Capture the cell that displays the provided text and extract its (X, Y) central coordinate. 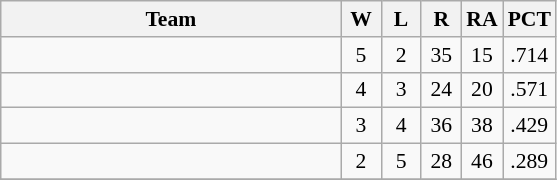
L (401, 19)
.571 (530, 90)
24 (441, 90)
R (441, 19)
20 (482, 90)
46 (482, 162)
.429 (530, 126)
.289 (530, 162)
28 (441, 162)
PCT (530, 19)
36 (441, 126)
38 (482, 126)
35 (441, 55)
15 (482, 55)
.714 (530, 55)
RA (482, 19)
W (361, 19)
Team (171, 19)
